For the text-containing cell, return its midpoint in [X, Y] coordinate format. 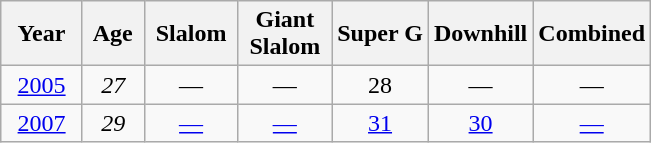
30 [480, 123]
Year [42, 34]
Downhill [480, 34]
Slalom [191, 34]
Combined [592, 34]
31 [380, 123]
2005 [42, 85]
2007 [42, 123]
Age [113, 34]
27 [113, 85]
29 [113, 123]
Giant Slalom [285, 34]
28 [380, 85]
Super G [380, 34]
